Capture the cell that displays the provided text and extract its (X, Y) central coordinate. 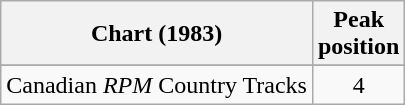
4 (358, 85)
Peakposition (358, 34)
Canadian RPM Country Tracks (157, 85)
Chart (1983) (157, 34)
